Pinpoint the cell where the given text exists, returning its (x, y) midpoint coordinate. 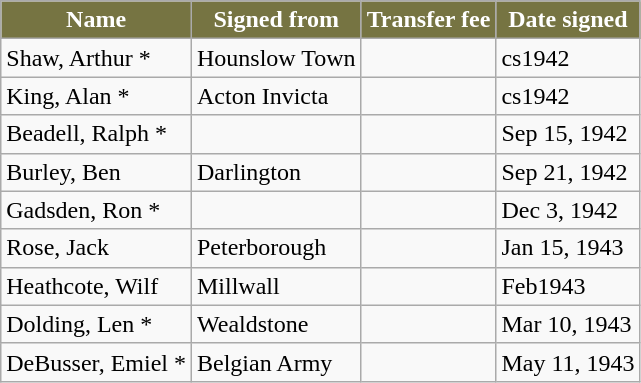
Shaw, Arthur * (96, 58)
Belgian Army (276, 362)
Sep 21, 1942 (568, 172)
Mar 10, 1943 (568, 324)
Beadell, Ralph * (96, 134)
Signed from (276, 20)
Heathcote, Wilf (96, 286)
Gadsden, Ron * (96, 210)
Date signed (568, 20)
Darlington (276, 172)
Feb1943 (568, 286)
Wealdstone (276, 324)
Sep 15, 1942 (568, 134)
King, Alan * (96, 96)
May 11, 1943 (568, 362)
Dolding, Len * (96, 324)
Burley, Ben (96, 172)
DeBusser, Emiel * (96, 362)
Name (96, 20)
Acton Invicta (276, 96)
Jan 15, 1943 (568, 248)
Dec 3, 1942 (568, 210)
Millwall (276, 286)
Hounslow Town (276, 58)
Transfer fee (428, 20)
Peterborough (276, 248)
Rose, Jack (96, 248)
